Extract the [x, y] coordinate from the center of the cell holding the provided text.  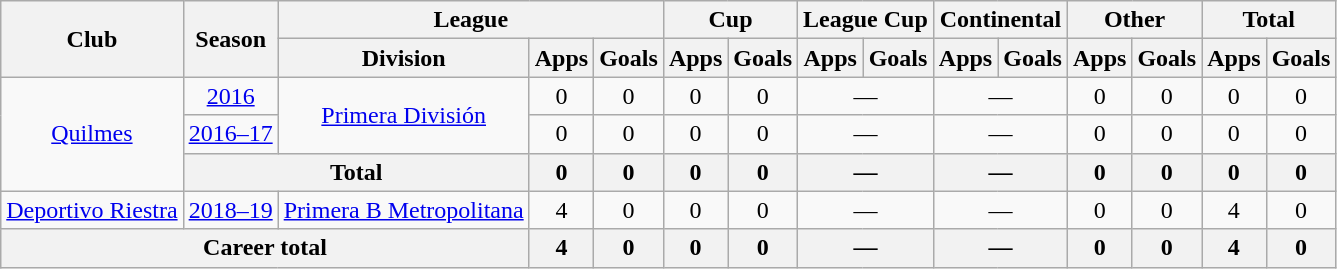
League Cup [866, 20]
Continental [1000, 20]
2018–19 [230, 210]
Career total [265, 248]
2016 [230, 96]
Cup [730, 20]
Season [230, 39]
Quilmes [92, 134]
Primera División [404, 115]
Other [1134, 20]
Deportivo Riestra [92, 210]
2016–17 [230, 134]
League [470, 20]
Division [404, 58]
Club [92, 39]
Primera B Metropolitana [404, 210]
